Determine the [X, Y] coordinate at the center of the cell enclosing the given text.  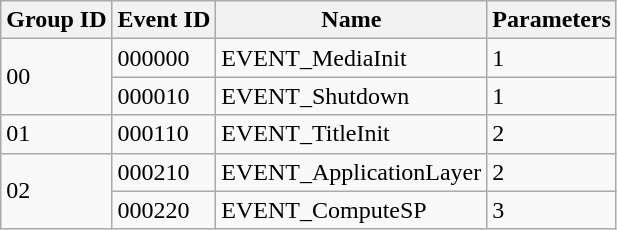
Event ID [164, 20]
000220 [164, 210]
000210 [164, 172]
00 [56, 77]
EVENT_ComputeSP [352, 210]
000110 [164, 134]
EVENT_TitleInit [352, 134]
000000 [164, 58]
Group ID [56, 20]
EVENT_MediaInit [352, 58]
000010 [164, 96]
3 [552, 210]
Name [352, 20]
01 [56, 134]
Parameters [552, 20]
EVENT_ApplicationLayer [352, 172]
02 [56, 191]
EVENT_Shutdown [352, 96]
